Pinpoint the cell where the given text exists, returning its [x, y] midpoint coordinate. 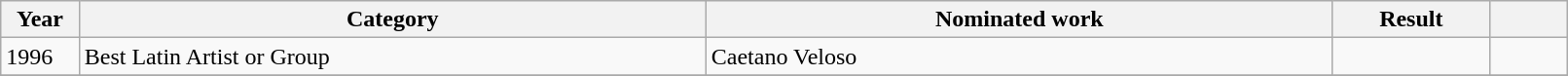
Category [392, 19]
Result [1411, 19]
Caetano Veloso [1019, 57]
Year [40, 19]
Nominated work [1019, 19]
Best Latin Artist or Group [392, 57]
1996 [40, 57]
